Determine the (X, Y) coordinate at the center of the cell enclosing the given text.  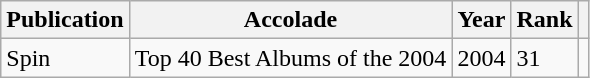
Accolade (290, 20)
Rank (544, 20)
2004 (482, 58)
31 (544, 58)
Top 40 Best Albums of the 2004 (290, 58)
Year (482, 20)
Publication (65, 20)
Spin (65, 58)
